Return the (x, y) coordinate for the center point of the cell that contains the specified text.  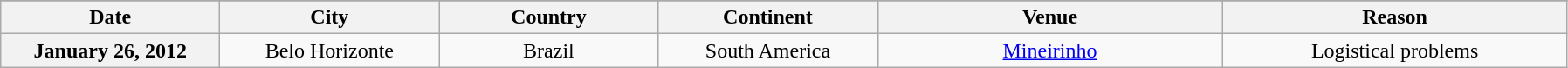
Belo Horizonte (330, 51)
City (330, 17)
Date (110, 17)
Mineirinho (1049, 51)
Reason (1395, 17)
Country (548, 17)
Logistical problems (1395, 51)
South America (768, 51)
Brazil (548, 51)
Continent (768, 17)
January 26, 2012 (110, 51)
Venue (1049, 17)
